Search for the cell housing the specified text and yield its [X, Y] center coordinate. 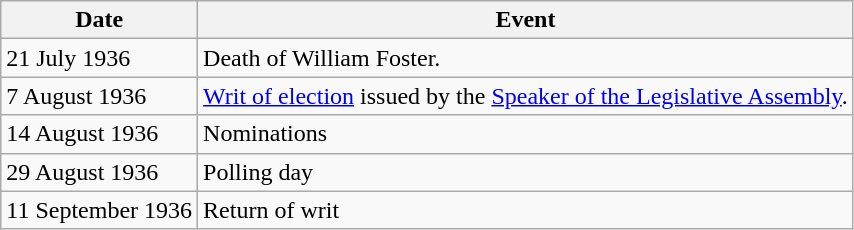
Nominations [526, 134]
Death of William Foster. [526, 58]
Event [526, 20]
11 September 1936 [100, 210]
29 August 1936 [100, 172]
Date [100, 20]
14 August 1936 [100, 134]
7 August 1936 [100, 96]
21 July 1936 [100, 58]
Polling day [526, 172]
Return of writ [526, 210]
Writ of election issued by the Speaker of the Legislative Assembly. [526, 96]
